Determine the [x, y] coordinate at the center of the cell enclosing the given text.  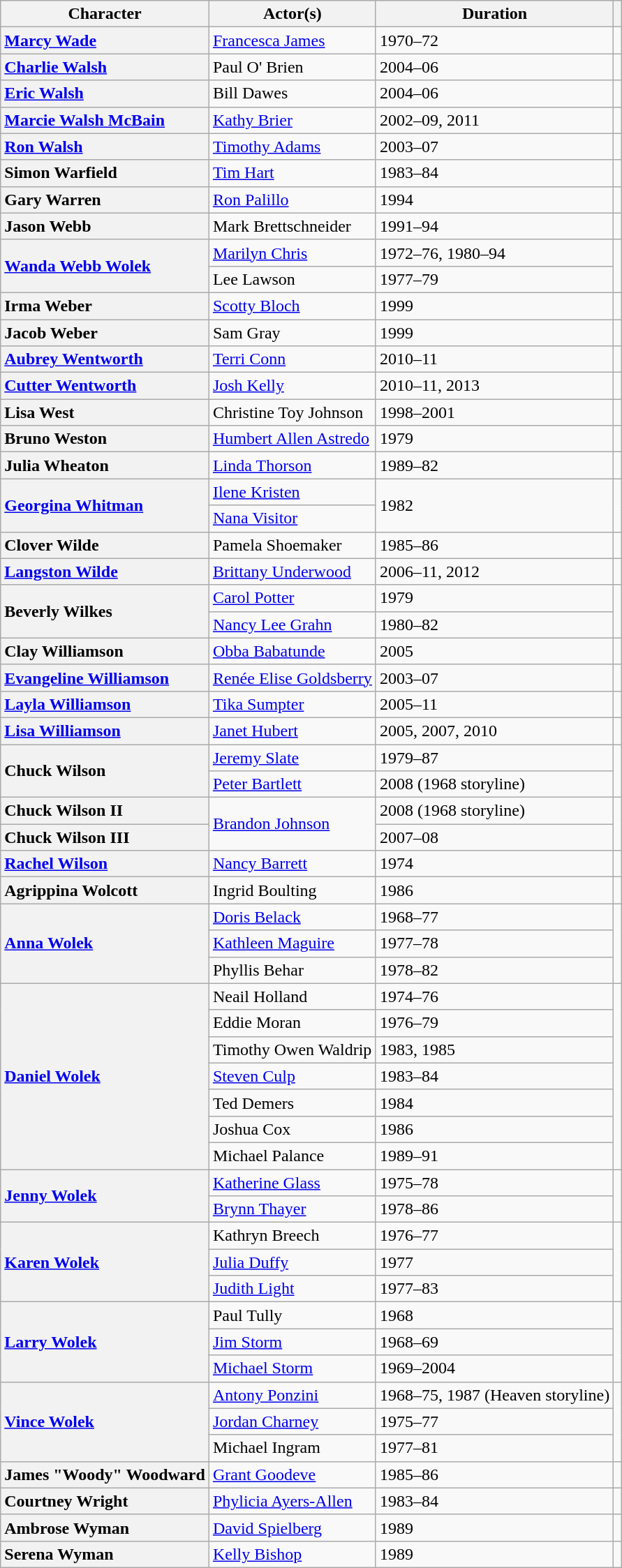
Paul O' Brien [292, 67]
Chuck Wilson II [105, 811]
Bruno Weston [105, 439]
1978–86 [494, 1209]
Lisa West [105, 412]
Janet Hubert [292, 731]
Ron Palillo [292, 200]
Actor(s) [292, 14]
Jenny Wolek [105, 1196]
Linda Thorson [292, 465]
1998–2001 [494, 412]
Michael Storm [292, 1368]
2010–11, 2013 [494, 386]
Lee Lawson [292, 279]
Courtney Wright [105, 1501]
1968–69 [494, 1342]
Brittany Underwood [292, 572]
Ambrose Wyman [105, 1528]
Francesca James [292, 40]
Josh Kelly [292, 386]
2005, 2007, 2010 [494, 731]
Daniel Wolek [105, 1076]
1983, 1985 [494, 1050]
1989–91 [494, 1156]
Christine Toy Johnson [292, 412]
1969–2004 [494, 1368]
Julia Duffy [292, 1262]
1968 [494, 1315]
Obba Babatunde [292, 651]
Chuck Wilson III [105, 837]
Nana Visitor [292, 518]
Brynn Thayer [292, 1209]
Aubrey Wentworth [105, 359]
Ingrid Boulting [292, 890]
Simon Warfield [105, 173]
Chuck Wilson [105, 770]
Gary Warren [105, 200]
Grant Goodeve [292, 1474]
1977 [494, 1262]
1975–77 [494, 1421]
1978–82 [494, 970]
Pamela Shoemaker [292, 545]
Clay Williamson [105, 651]
Jacob Weber [105, 333]
Ron Walsh [105, 147]
Irma Weber [105, 306]
Serena Wyman [105, 1554]
2002–09, 2011 [494, 120]
Vince Wolek [105, 1421]
Clover Wilde [105, 545]
1979–87 [494, 757]
1968–77 [494, 917]
Jason Webb [105, 226]
Michael Palance [292, 1156]
Sam Gray [292, 333]
Phylicia Ayers-Allen [292, 1501]
Humbert Allen Astredo [292, 439]
Phyllis Behar [292, 970]
Paul Tully [292, 1315]
Wanda Webb Wolek [105, 266]
Marilyn Chris [292, 253]
Tika Sumpter [292, 704]
Georgina Whitman [105, 505]
Tim Hart [292, 173]
Kathryn Breech [292, 1236]
Cutter Wentworth [105, 386]
1968–75, 1987 (Heaven storyline) [494, 1395]
Scotty Bloch [292, 306]
1994 [494, 200]
2005 [494, 651]
1989–82 [494, 465]
2007–08 [494, 837]
Jordan Charney [292, 1421]
Renée Elise Goldsberry [292, 678]
Evangeline Williamson [105, 678]
Rachel Wilson [105, 864]
Anna Wolek [105, 943]
Katherine Glass [292, 1183]
Mark Brettschneider [292, 226]
Steven Culp [292, 1076]
Kelly Bishop [292, 1554]
1984 [494, 1103]
1977–81 [494, 1448]
Timothy Adams [292, 147]
1970–72 [494, 40]
Carol Potter [292, 598]
Ted Demers [292, 1103]
Antony Ponzini [292, 1395]
Michael Ingram [292, 1448]
2005–11 [494, 704]
Eddie Moran [292, 1023]
Jim Storm [292, 1342]
Lisa Williamson [105, 731]
1977–78 [494, 943]
1982 [494, 505]
Marcy Wade [105, 40]
Neail Holland [292, 996]
Julia Wheaton [105, 465]
Judith Light [292, 1289]
Eric Walsh [105, 94]
Duration [494, 14]
Beverly Wilkes [105, 611]
1977–79 [494, 279]
Layla Williamson [105, 704]
1974–76 [494, 996]
1972–76, 1980–94 [494, 253]
Doris Belack [292, 917]
1976–79 [494, 1023]
David Spielberg [292, 1528]
Brandon Johnson [292, 824]
1991–94 [494, 226]
Nancy Barrett [292, 864]
Larry Wolek [105, 1342]
1976–77 [494, 1236]
2010–11 [494, 359]
Kathy Brier [292, 120]
Langston Wilde [105, 572]
Joshua Cox [292, 1129]
Kathleen Maguire [292, 943]
Ilene Kristen [292, 492]
1980–82 [494, 625]
1977–83 [494, 1289]
Terri Conn [292, 359]
Marcie Walsh McBain [105, 120]
Nancy Lee Grahn [292, 625]
Charlie Walsh [105, 67]
Karen Wolek [105, 1262]
Agrippina Wolcott [105, 890]
1974 [494, 864]
Bill Dawes [292, 94]
Jeremy Slate [292, 757]
Peter Bartlett [292, 784]
Character [105, 14]
2006–11, 2012 [494, 572]
James "Woody" Woodward [105, 1474]
Timothy Owen Waldrip [292, 1050]
1975–78 [494, 1183]
